Return the [x, y] coordinate for the center point of the cell that contains the specified text.  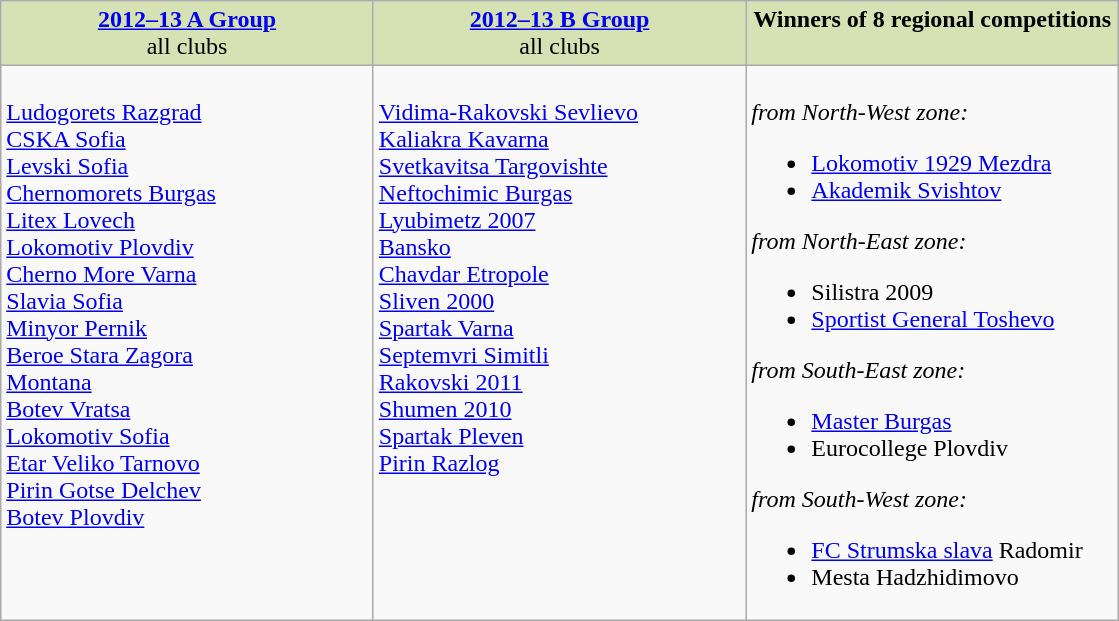
2012–13 A Groupall clubs [188, 34]
2012–13 B Groupall clubs [560, 34]
Winners of 8 regional competitions [932, 34]
